Scan for the cell matching the given text and deliver its [X, Y] coordinate at center. 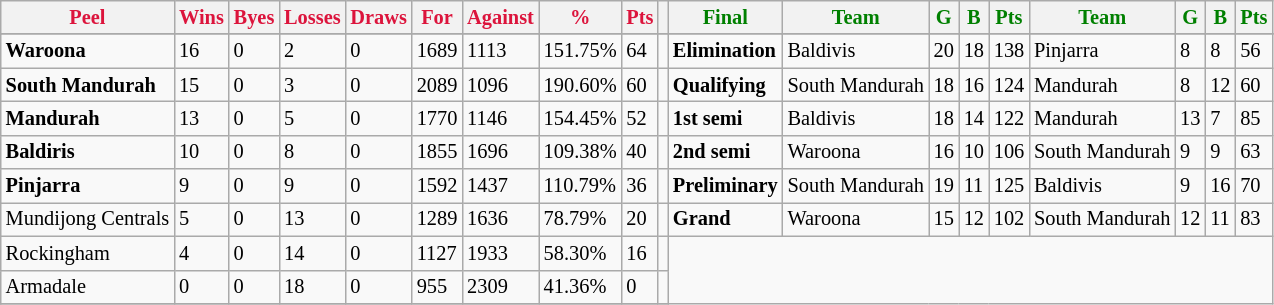
36 [640, 186]
3 [312, 85]
Mundijong Centrals [88, 219]
955 [437, 287]
Baldiris [88, 152]
1st semi [726, 118]
41.36% [580, 287]
1933 [500, 253]
2309 [500, 287]
1113 [500, 51]
1636 [500, 219]
40 [640, 152]
1146 [500, 118]
Elimination [726, 51]
78.79% [580, 219]
1592 [437, 186]
63 [1254, 152]
138 [1009, 51]
1127 [437, 253]
1696 [500, 152]
190.60% [580, 85]
Wins [202, 17]
Against [500, 17]
125 [1009, 186]
58.30% [580, 253]
1437 [500, 186]
Peel [88, 17]
154.45% [580, 118]
1689 [437, 51]
% [580, 17]
56 [1254, 51]
151.75% [580, 51]
Final [726, 17]
19 [944, 186]
110.79% [580, 186]
124 [1009, 85]
1770 [437, 118]
106 [1009, 152]
122 [1009, 118]
Draws [378, 17]
2nd semi [726, 152]
For [437, 17]
1289 [437, 219]
83 [1254, 219]
1096 [500, 85]
Armadale [88, 287]
85 [1254, 118]
Qualifying [726, 85]
52 [640, 118]
7 [1220, 118]
Preliminary [726, 186]
4 [202, 253]
Rockingham [88, 253]
Losses [312, 17]
Byes [254, 17]
102 [1009, 219]
Grand [726, 219]
70 [1254, 186]
64 [640, 51]
1855 [437, 152]
2089 [437, 85]
2 [312, 51]
109.38% [580, 152]
